Extract the (x, y) coordinate from the center of the cell holding the provided text.  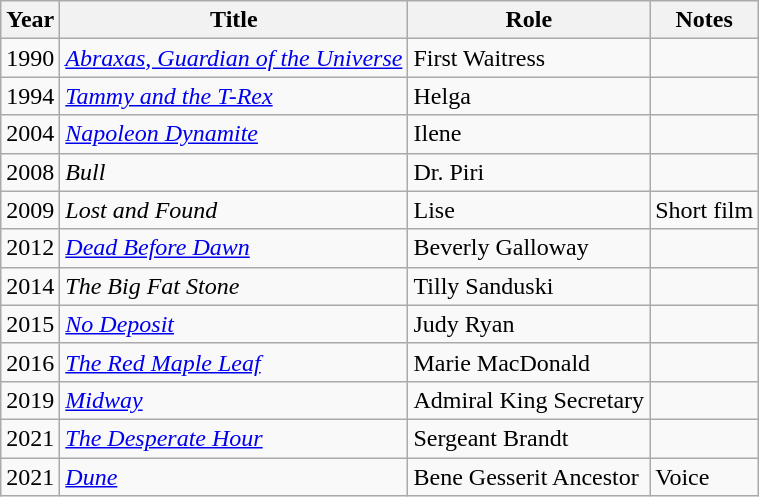
No Deposit (234, 324)
Short film (704, 210)
The Big Fat Stone (234, 286)
Dead Before Dawn (234, 248)
Lost and Found (234, 210)
Lise (529, 210)
2009 (30, 210)
Napoleon Dynamite (234, 134)
Tammy and the T-Rex (234, 96)
Dr. Piri (529, 172)
The Red Maple Leaf (234, 362)
Beverly Galloway (529, 248)
2019 (30, 400)
Judy Ryan (529, 324)
Notes (704, 20)
Title (234, 20)
Marie MacDonald (529, 362)
Abraxas, Guardian of the Universe (234, 58)
1990 (30, 58)
The Desperate Hour (234, 438)
Midway (234, 400)
Sergeant Brandt (529, 438)
Tilly Sanduski (529, 286)
Helga (529, 96)
2012 (30, 248)
2015 (30, 324)
Bull (234, 172)
2014 (30, 286)
Admiral King Secretary (529, 400)
Dune (234, 477)
Ilene (529, 134)
2008 (30, 172)
2016 (30, 362)
Year (30, 20)
First Waitress (529, 58)
Voice (704, 477)
Role (529, 20)
Bene Gesserit Ancestor (529, 477)
1994 (30, 96)
2004 (30, 134)
